Find where the given text appears and provide that cell's center as (x, y) coordinate. 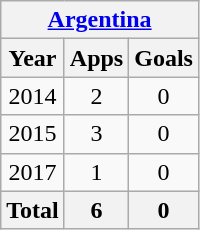
Argentina (100, 20)
1 (96, 172)
2017 (33, 172)
Year (33, 58)
2014 (33, 96)
2 (96, 96)
3 (96, 134)
Total (33, 210)
Goals (164, 58)
6 (96, 210)
2015 (33, 134)
Apps (96, 58)
